Find where the given text appears and provide that cell's center as [x, y] coordinate. 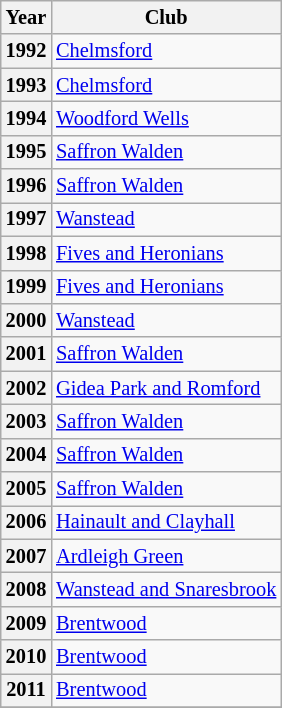
2007 [26, 556]
1994 [26, 118]
2000 [26, 320]
2009 [26, 623]
2011 [26, 690]
Ardleigh Green [166, 556]
Wanstead and Snaresbrook [166, 589]
1999 [26, 287]
2010 [26, 657]
Club [166, 17]
2008 [26, 589]
2001 [26, 354]
1993 [26, 85]
1995 [26, 152]
Woodford Wells [166, 118]
2006 [26, 522]
Year [26, 17]
Hainault and Clayhall [166, 522]
2004 [26, 455]
2005 [26, 489]
Gidea Park and Romford [166, 388]
2003 [26, 421]
1996 [26, 186]
1997 [26, 219]
2002 [26, 388]
1998 [26, 253]
1992 [26, 51]
